From the cell containing the given text, extract its center point as [X, Y] coordinate. 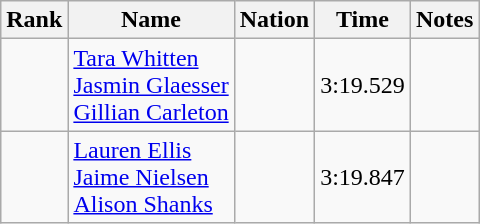
Rank [34, 20]
Lauren EllisJaime NielsenAlison Shanks [151, 177]
Name [151, 20]
Tara WhittenJasmin GlaesserGillian Carleton [151, 85]
Time [363, 20]
Nation [274, 20]
3:19.529 [363, 85]
Notes [444, 20]
3:19.847 [363, 177]
